Scan for the cell matching the given text and deliver its [x, y] coordinate at center. 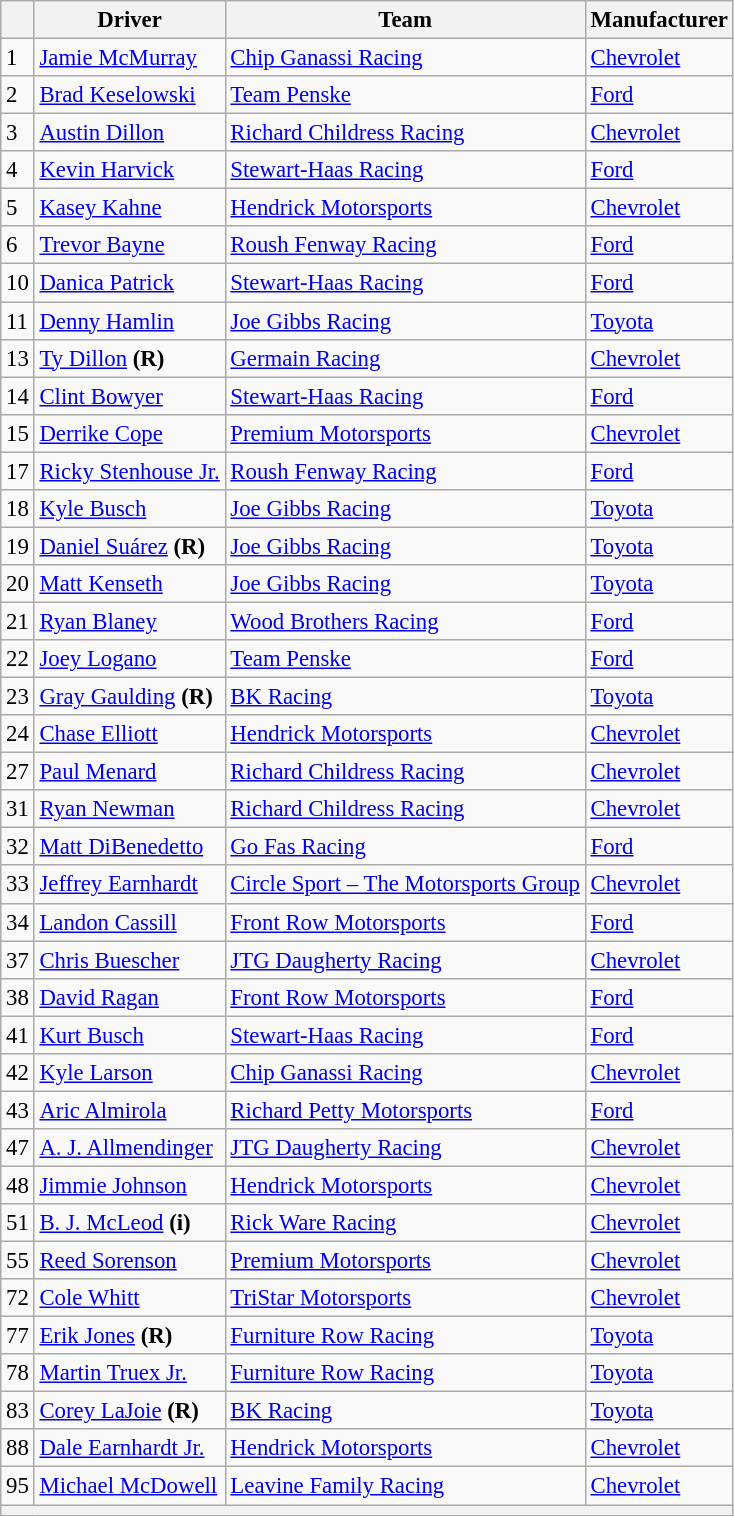
David Ragan [130, 997]
88 [18, 1449]
38 [18, 997]
Brad Keselowski [130, 95]
Jamie McMurray [130, 58]
Martin Truex Jr. [130, 1373]
Driver [130, 20]
Erik Jones (R) [130, 1336]
Kasey Kahne [130, 208]
95 [18, 1486]
22 [18, 659]
Gray Gaulding (R) [130, 697]
17 [18, 471]
Team [405, 20]
15 [18, 433]
Matt DiBenedetto [130, 847]
Danica Patrick [130, 283]
Ty Dillon (R) [130, 358]
4 [18, 170]
78 [18, 1373]
Ryan Newman [130, 809]
43 [18, 1110]
Derrike Cope [130, 433]
A. J. Allmendinger [130, 1148]
6 [18, 245]
33 [18, 885]
37 [18, 960]
47 [18, 1148]
Jimmie Johnson [130, 1185]
Wood Brothers Racing [405, 621]
Denny Hamlin [130, 321]
Jeffrey Earnhardt [130, 885]
41 [18, 1035]
Dale Earnhardt Jr. [130, 1449]
3 [18, 133]
Rick Ware Racing [405, 1223]
11 [18, 321]
32 [18, 847]
Joey Logano [130, 659]
34 [18, 922]
Chris Buescher [130, 960]
Daniel Suárez (R) [130, 546]
Manufacturer [659, 20]
5 [18, 208]
Paul Menard [130, 772]
Reed Sorenson [130, 1261]
Michael McDowell [130, 1486]
51 [18, 1223]
Go Fas Racing [405, 847]
13 [18, 358]
21 [18, 621]
55 [18, 1261]
Chase Elliott [130, 734]
Landon Cassill [130, 922]
72 [18, 1298]
Circle Sport – The Motorsports Group [405, 885]
TriStar Motorsports [405, 1298]
Germain Racing [405, 358]
42 [18, 1073]
B. J. McLeod (i) [130, 1223]
1 [18, 58]
Leavine Family Racing [405, 1486]
14 [18, 396]
31 [18, 809]
Austin Dillon [130, 133]
23 [18, 697]
2 [18, 95]
24 [18, 734]
Richard Petty Motorsports [405, 1110]
Kyle Larson [130, 1073]
Clint Bowyer [130, 396]
Matt Kenseth [130, 584]
27 [18, 772]
18 [18, 509]
Kevin Harvick [130, 170]
Ryan Blaney [130, 621]
Ricky Stenhouse Jr. [130, 471]
Cole Whitt [130, 1298]
83 [18, 1411]
77 [18, 1336]
Kurt Busch [130, 1035]
10 [18, 283]
19 [18, 546]
Corey LaJoie (R) [130, 1411]
20 [18, 584]
Aric Almirola [130, 1110]
Trevor Bayne [130, 245]
Kyle Busch [130, 509]
48 [18, 1185]
